Search for the cell housing the specified text and yield its (X, Y) center coordinate. 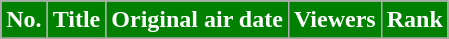
Original air date (198, 20)
Rank (414, 20)
Viewers (334, 20)
No. (24, 20)
Title (76, 20)
